Search for the cell housing the specified text and yield its [X, Y] center coordinate. 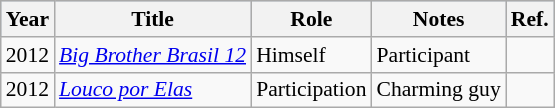
Himself [311, 55]
Big Brother Brasil 12 [152, 55]
Charming guy [439, 90]
Title [152, 19]
Ref. [530, 19]
Louco por Elas [152, 90]
Role [311, 19]
Participation [311, 90]
Notes [439, 19]
Participant [439, 55]
Year [28, 19]
